Detect which cell encompasses the target text, then output its (X, Y) center coordinate. 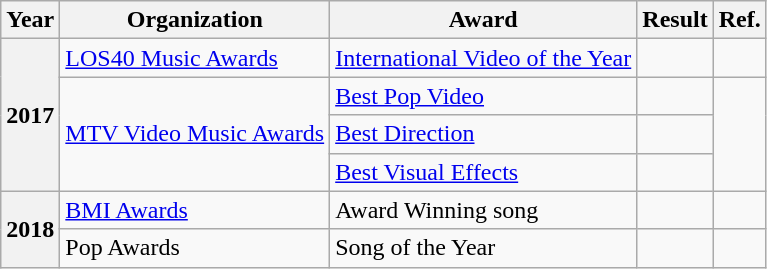
LOS40 Music Awards (195, 58)
Award Winning song (484, 210)
MTV Video Music Awards (195, 134)
2017 (30, 115)
Result (675, 20)
Best Pop Video (484, 96)
2018 (30, 229)
International Video of the Year (484, 58)
Pop Awards (195, 248)
Award (484, 20)
Song of the Year (484, 248)
Best Direction (484, 134)
BMI Awards (195, 210)
Best Visual Effects (484, 172)
Organization (195, 20)
Ref. (740, 20)
Year (30, 20)
